From the cell containing the given text, extract its center point as [x, y] coordinate. 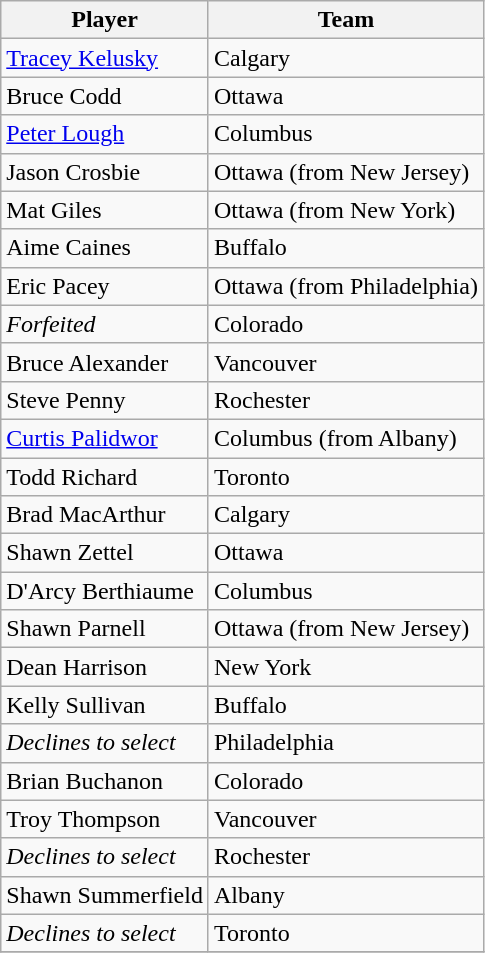
Kelly Sullivan [105, 705]
Bruce Alexander [105, 362]
Bruce Codd [105, 96]
Shawn Parnell [105, 629]
Tracey Kelusky [105, 58]
Philadelphia [346, 743]
Aime Caines [105, 248]
Shawn Summerfield [105, 895]
Peter Lough [105, 134]
New York [346, 667]
Dean Harrison [105, 667]
Brian Buchanon [105, 781]
D'Arcy Berthiaume [105, 591]
Todd Richard [105, 477]
Mat Giles [105, 210]
Ottawa (from New York) [346, 210]
Shawn Zettel [105, 553]
Curtis Palidwor [105, 438]
Team [346, 20]
Brad MacArthur [105, 515]
Eric Pacey [105, 286]
Troy Thompson [105, 819]
Albany [346, 895]
Forfeited [105, 324]
Player [105, 20]
Columbus (from Albany) [346, 438]
Ottawa (from Philadelphia) [346, 286]
Steve Penny [105, 400]
Jason Crosbie [105, 172]
